Identify which cell holds the provided text, then report its [x, y] central coordinate. 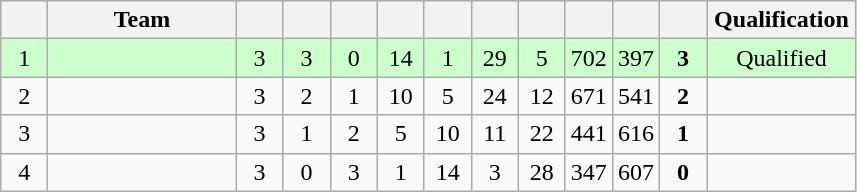
671 [588, 96]
441 [588, 134]
12 [542, 96]
22 [542, 134]
11 [494, 134]
28 [542, 172]
Qualified [781, 58]
347 [588, 172]
397 [636, 58]
541 [636, 96]
29 [494, 58]
Qualification [781, 20]
4 [24, 172]
616 [636, 134]
24 [494, 96]
Team [142, 20]
702 [588, 58]
607 [636, 172]
